For the text-containing cell, return its midpoint in [X, Y] coordinate format. 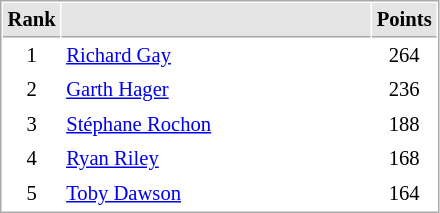
Toby Dawson [216, 194]
Stéphane Rochon [216, 124]
Garth Hager [216, 90]
3 [32, 124]
188 [404, 124]
1 [32, 56]
Rank [32, 20]
Points [404, 20]
Ryan Riley [216, 158]
164 [404, 194]
5 [32, 194]
264 [404, 56]
236 [404, 90]
4 [32, 158]
2 [32, 90]
168 [404, 158]
Richard Gay [216, 56]
